Return the (x, y) coordinate for the center point of the cell that contains the specified text.  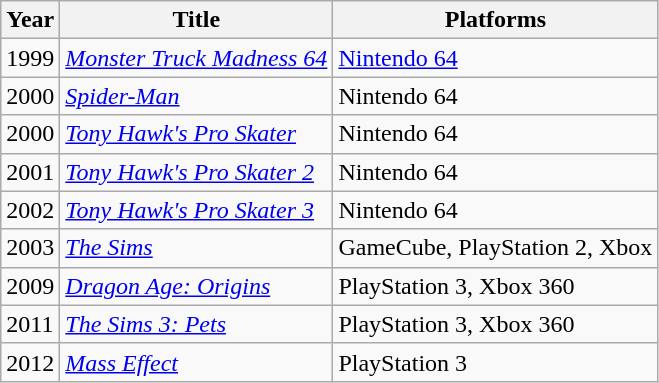
Tony Hawk's Pro Skater 3 (196, 210)
Platforms (496, 20)
Dragon Age: Origins (196, 286)
GameCube, PlayStation 2, Xbox (496, 248)
Monster Truck Madness 64 (196, 58)
Spider-Man (196, 96)
Tony Hawk's Pro Skater 2 (196, 172)
2003 (30, 248)
2011 (30, 324)
1999 (30, 58)
2012 (30, 362)
Mass Effect (196, 362)
2009 (30, 286)
2002 (30, 210)
PlayStation 3 (496, 362)
2001 (30, 172)
Year (30, 20)
The Sims (196, 248)
Tony Hawk's Pro Skater (196, 134)
The Sims 3: Pets (196, 324)
Title (196, 20)
